Search for the cell housing the specified text and yield its [x, y] center coordinate. 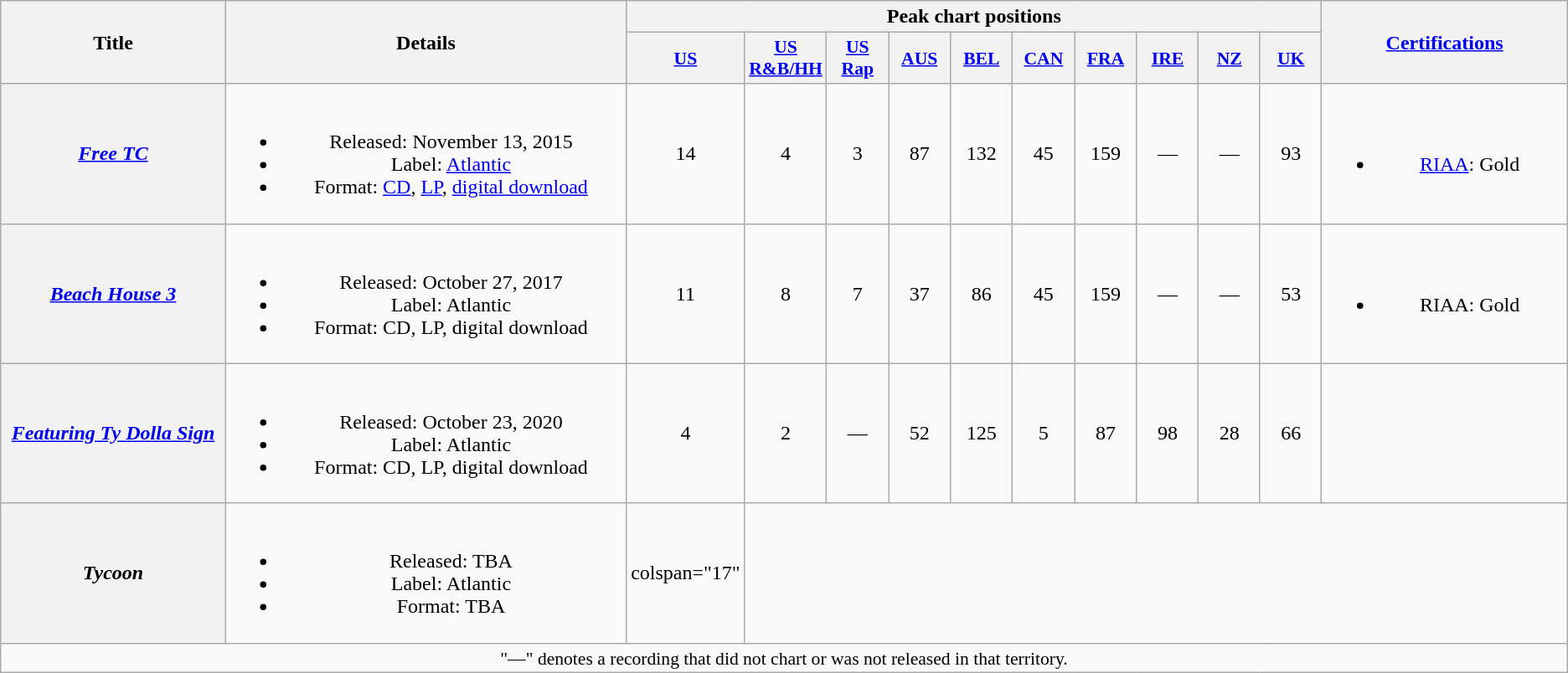
Released: November 13, 2015Label: AtlanticFormat: CD, LP, digital download [426, 154]
US [686, 59]
FRA [1106, 59]
Peak chart positions [974, 17]
66 [1291, 434]
BEL [982, 59]
37 [920, 293]
98 [1168, 434]
14 [686, 154]
Released: October 27, 2017Label: AtlanticFormat: CD, LP, digital download [426, 293]
Tycoon [114, 573]
Details [426, 42]
93 [1291, 154]
AUS [920, 59]
Beach House 3 [114, 293]
IRE [1168, 59]
53 [1291, 293]
"—" denotes a recording that did not chart or was not released in that territory. [784, 658]
Released: October 23, 2020Label: AtlanticFormat: CD, LP, digital download [426, 434]
colspan="17" [686, 573]
Certifications [1444, 42]
Featuring Ty Dolla Sign [114, 434]
Free TC [114, 154]
CAN [1044, 59]
UK [1291, 59]
125 [982, 434]
28 [1230, 434]
Title [114, 42]
2 [786, 434]
USR&B/HH [786, 59]
86 [982, 293]
7 [858, 293]
3 [858, 154]
NZ [1230, 59]
USRap [858, 59]
8 [786, 293]
Released: TBALabel: AtlanticFormat: TBA [426, 573]
11 [686, 293]
132 [982, 154]
5 [1044, 434]
52 [920, 434]
